For the text-containing cell, return its midpoint in (X, Y) coordinate format. 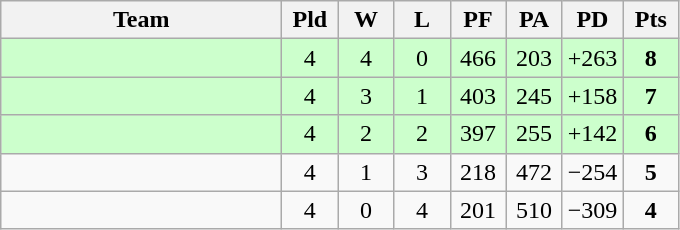
+263 (592, 58)
−254 (592, 172)
7 (651, 96)
PF (478, 20)
510 (534, 210)
PD (592, 20)
Pts (651, 20)
−309 (592, 210)
8 (651, 58)
Pld (310, 20)
201 (478, 210)
472 (534, 172)
466 (478, 58)
245 (534, 96)
L (422, 20)
Team (142, 20)
5 (651, 172)
+142 (592, 134)
W (366, 20)
203 (534, 58)
+158 (592, 96)
218 (478, 172)
397 (478, 134)
PA (534, 20)
403 (478, 96)
255 (534, 134)
6 (651, 134)
